Output the [x, y] coordinate of the center of the cell containing the given text.  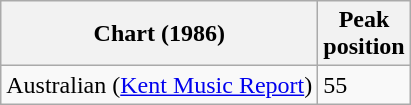
Peakposition [364, 34]
55 [364, 85]
Australian (Kent Music Report) [160, 85]
Chart (1986) [160, 34]
